For the text-containing cell, return its midpoint in [X, Y] coordinate format. 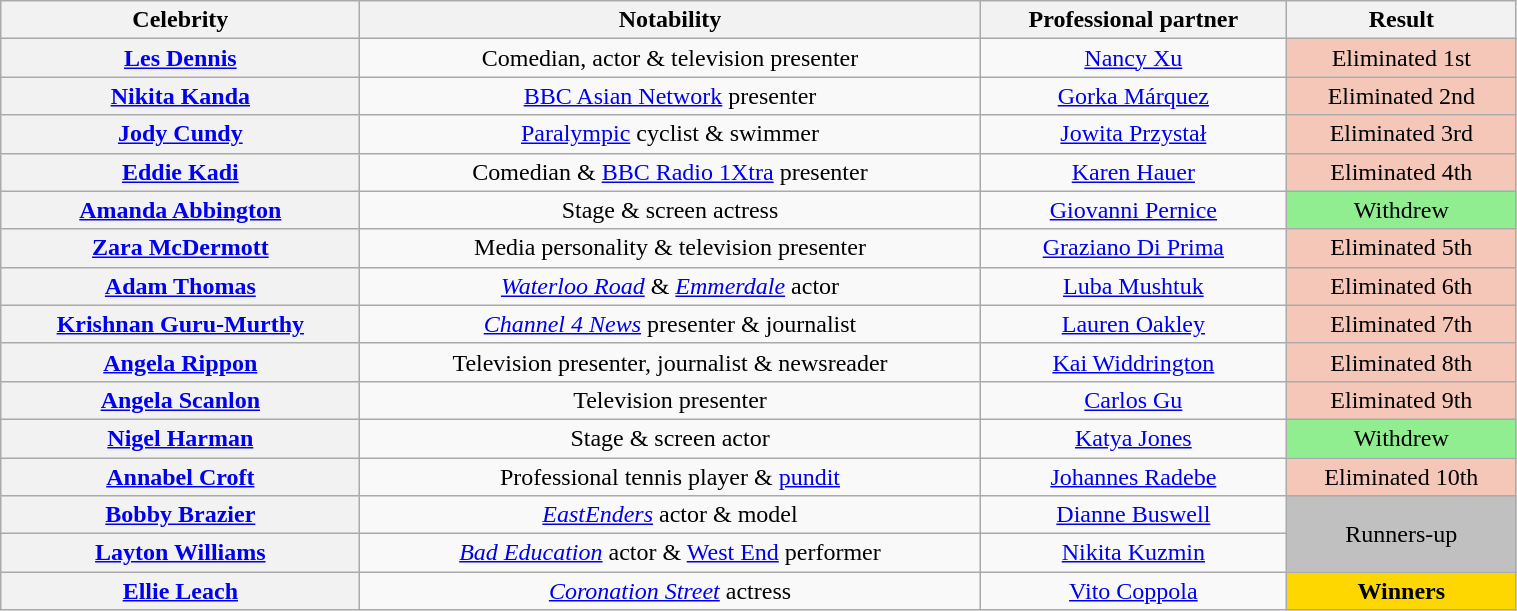
BBC Asian Network presenter [670, 96]
Kai Widdrington [1134, 362]
Zara McDermott [180, 248]
Katya Jones [1134, 438]
Jody Cundy [180, 134]
Comedian, actor & television presenter [670, 58]
Bobby Brazier [180, 515]
Eliminated 2nd [1402, 96]
Dianne Buswell [1134, 515]
Vito Coppola [1134, 591]
Karen Hauer [1134, 172]
Amanda Abbington [180, 210]
Angela Rippon [180, 362]
Eliminated 9th [1402, 400]
Ellie Leach [180, 591]
Channel 4 News presenter & journalist [670, 324]
Nikita Kanda [180, 96]
Eliminated 3rd [1402, 134]
Carlos Gu [1134, 400]
Nigel Harman [180, 438]
Result [1402, 20]
Television presenter, journalist & newsreader [670, 362]
Eliminated 5th [1402, 248]
Graziano Di Prima [1134, 248]
Media personality & television presenter [670, 248]
Celebrity [180, 20]
Eliminated 7th [1402, 324]
Paralympic cyclist & swimmer [670, 134]
Eliminated 4th [1402, 172]
Professional tennis player & pundit [670, 477]
Angela Scanlon [180, 400]
Annabel Croft [180, 477]
Bad Education actor & West End performer [670, 553]
Jowita Przystał [1134, 134]
Coronation Street actress [670, 591]
Professional partner [1134, 20]
Eddie Kadi [180, 172]
EastEnders actor & model [670, 515]
Giovanni Pernice [1134, 210]
Eliminated 8th [1402, 362]
Krishnan Guru-Murthy [180, 324]
Les Dennis [180, 58]
Layton Williams [180, 553]
Television presenter [670, 400]
Comedian & BBC Radio 1Xtra presenter [670, 172]
Lauren Oakley [1134, 324]
Notability [670, 20]
Nancy Xu [1134, 58]
Stage & screen actor [670, 438]
Gorka Márquez [1134, 96]
Waterloo Road & Emmerdale actor [670, 286]
Luba Mushtuk [1134, 286]
Eliminated 1st [1402, 58]
Stage & screen actress [670, 210]
Nikita Kuzmin [1134, 553]
Eliminated 6th [1402, 286]
Runners-up [1402, 534]
Adam Thomas [180, 286]
Winners [1402, 591]
Eliminated 10th [1402, 477]
Johannes Radebe [1134, 477]
